Scan for the cell matching the given text and deliver its (X, Y) coordinate at center. 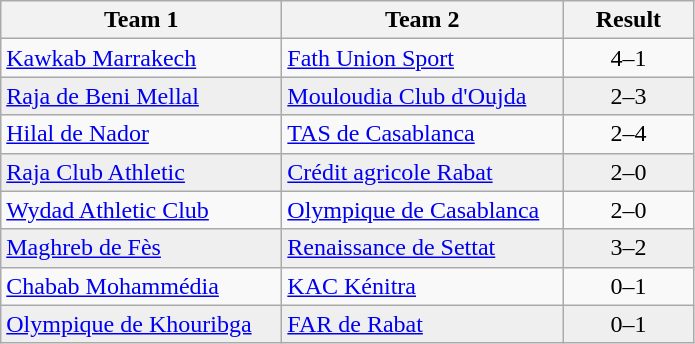
4–1 (628, 58)
Mouloudia Club d'Oujda (422, 96)
TAS de Casablanca (422, 134)
Maghreb de Fès (142, 248)
Kawkab Marrakech (142, 58)
Result (628, 20)
Team 2 (422, 20)
FAR de Rabat (422, 324)
Team 1 (142, 20)
Hilal de Nador (142, 134)
Fath Union Sport (422, 58)
Renaissance de Settat (422, 248)
Chabab Mohammédia (142, 286)
Raja de Beni Mellal (142, 96)
3–2 (628, 248)
KAC Kénitra (422, 286)
Olympique de Khouribga (142, 324)
2–3 (628, 96)
2–4 (628, 134)
Raja Club Athletic (142, 172)
Olympique de Casablanca (422, 210)
Crédit agricole Rabat (422, 172)
Wydad Athletic Club (142, 210)
